Extract the (x, y) coordinate from the center of the cell holding the provided text.  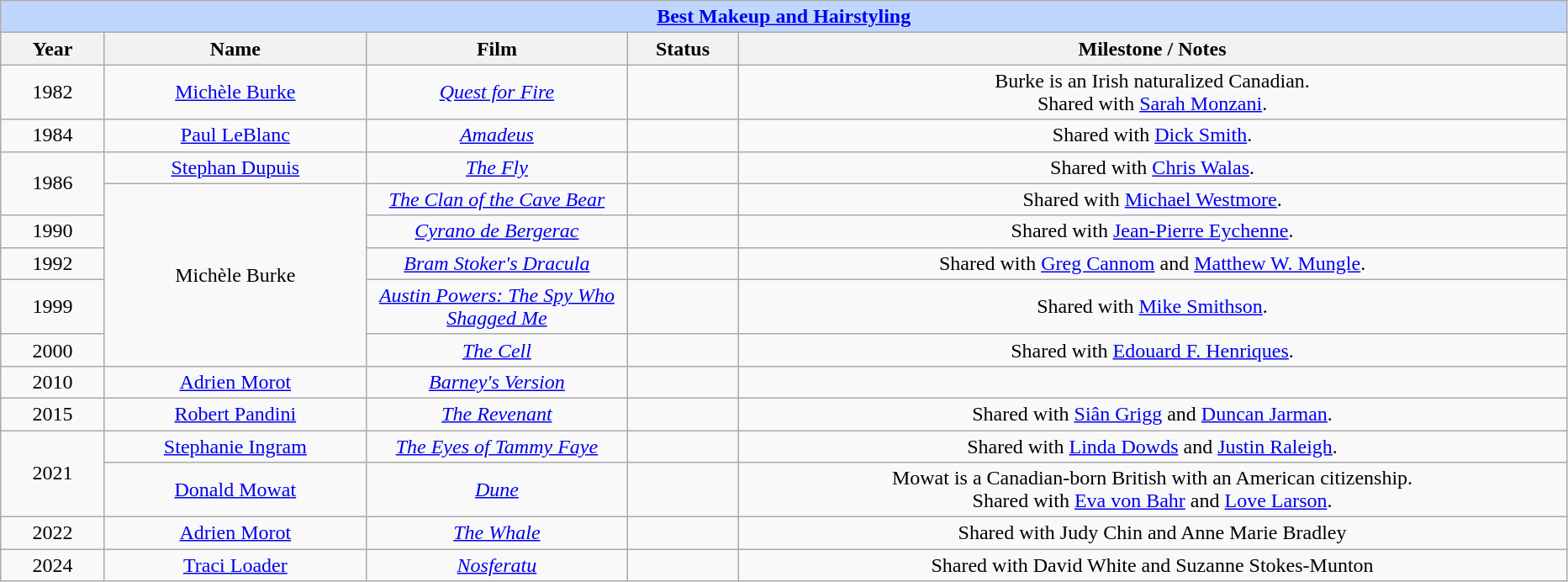
The Eyes of Tammy Faye (496, 447)
Bram Stoker's Dracula (496, 263)
Amadeus (496, 135)
The Cell (496, 350)
Shared with Chris Walas. (1153, 167)
The Whale (496, 533)
Shared with Dick Smith. (1153, 135)
Shared with Mike Smithson. (1153, 306)
1986 (53, 183)
Stephanie Ingram (235, 447)
Donald Mowat (235, 489)
1999 (53, 306)
2024 (53, 565)
Shared with Judy Chin and Anne Marie Bradley (1153, 533)
1982 (53, 93)
Shared with Siân Grigg and Duncan Jarman. (1153, 414)
Barney's Version (496, 382)
Shared with Edouard F. Henriques. (1153, 350)
Austin Powers: The Spy Who Shagged Me (496, 306)
Stephan Dupuis (235, 167)
Film (496, 49)
Shared with Jean-Pierre Eychenne. (1153, 231)
Year (53, 49)
Nosferatu (496, 565)
Status (683, 49)
1992 (53, 263)
1984 (53, 135)
Robert Pandini (235, 414)
Paul LeBlanc (235, 135)
2015 (53, 414)
Milestone / Notes (1153, 49)
Traci Loader (235, 565)
2000 (53, 350)
Mowat is a Canadian-born British with an American citizenship.Shared with Eva von Bahr and Love Larson. (1153, 489)
Quest for Fire (496, 93)
The Revenant (496, 414)
2021 (53, 474)
Name (235, 49)
2010 (53, 382)
Shared with Michael Westmore. (1153, 199)
Shared with Greg Cannom and Matthew W. Mungle. (1153, 263)
1990 (53, 231)
2022 (53, 533)
Burke is an Irish naturalized Canadian.Shared with Sarah Monzani. (1153, 93)
Shared with David White and Suzanne Stokes-Munton (1153, 565)
The Clan of the Cave Bear (496, 199)
The Fly (496, 167)
Cyrano de Bergerac (496, 231)
Shared with Linda Dowds and Justin Raleigh. (1153, 447)
Dune (496, 489)
Best Makeup and Hairstyling (784, 17)
